Return the (X, Y) coordinate for the center point of the cell that contains the specified text.  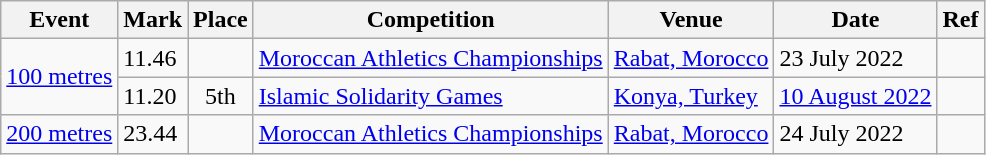
100 metres (60, 77)
Mark (153, 20)
Islamic Solidarity Games (430, 96)
10 August 2022 (856, 96)
Date (856, 20)
11.46 (153, 58)
Event (60, 20)
5th (221, 96)
Place (221, 20)
23.44 (153, 134)
24 July 2022 (856, 134)
Competition (430, 20)
11.20 (153, 96)
Ref (960, 20)
Konya, Turkey (691, 96)
200 metres (60, 134)
Venue (691, 20)
23 July 2022 (856, 58)
